Pinpoint the cell where the given text exists, returning its [X, Y] midpoint coordinate. 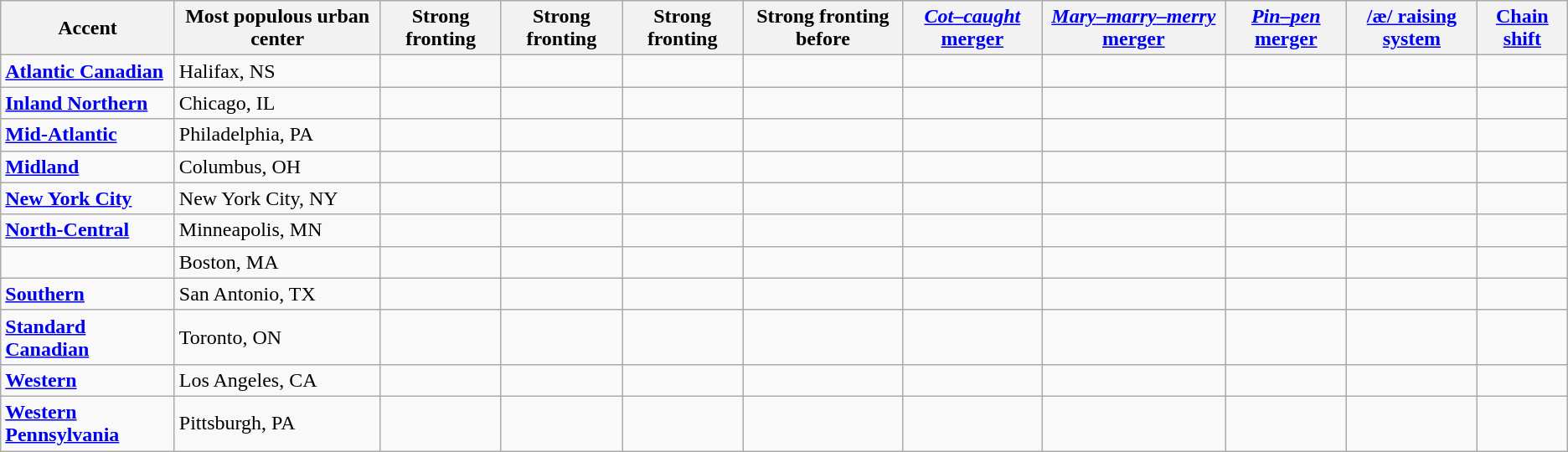
Halifax, NS [277, 71]
Atlantic Canadian [88, 71]
Pin–pen merger [1286, 28]
Pittsburgh, PA [277, 424]
Chicago, IL [277, 103]
Mary–marry–merry merger [1134, 28]
New York City [88, 198]
Strong fronting before [823, 28]
Western [88, 380]
Mid-Atlantic [88, 135]
Los Angeles, CA [277, 380]
Minneapolis, MN [277, 230]
Most populous urban center [277, 28]
Standard Canadian [88, 336]
Columbus, OH [277, 167]
Midland [88, 167]
North-Central [88, 230]
Philadelphia, PA [277, 135]
Chain shift [1522, 28]
New York City, NY [277, 198]
Toronto, ON [277, 336]
Western Pennsylvania [88, 424]
Cot–caught merger [972, 28]
/æ/ raising system [1411, 28]
San Antonio, TX [277, 294]
Southern [88, 294]
Inland Northern [88, 103]
Boston, MA [277, 262]
Accent [88, 28]
